Identify which cell holds the provided text, then report its [X, Y] central coordinate. 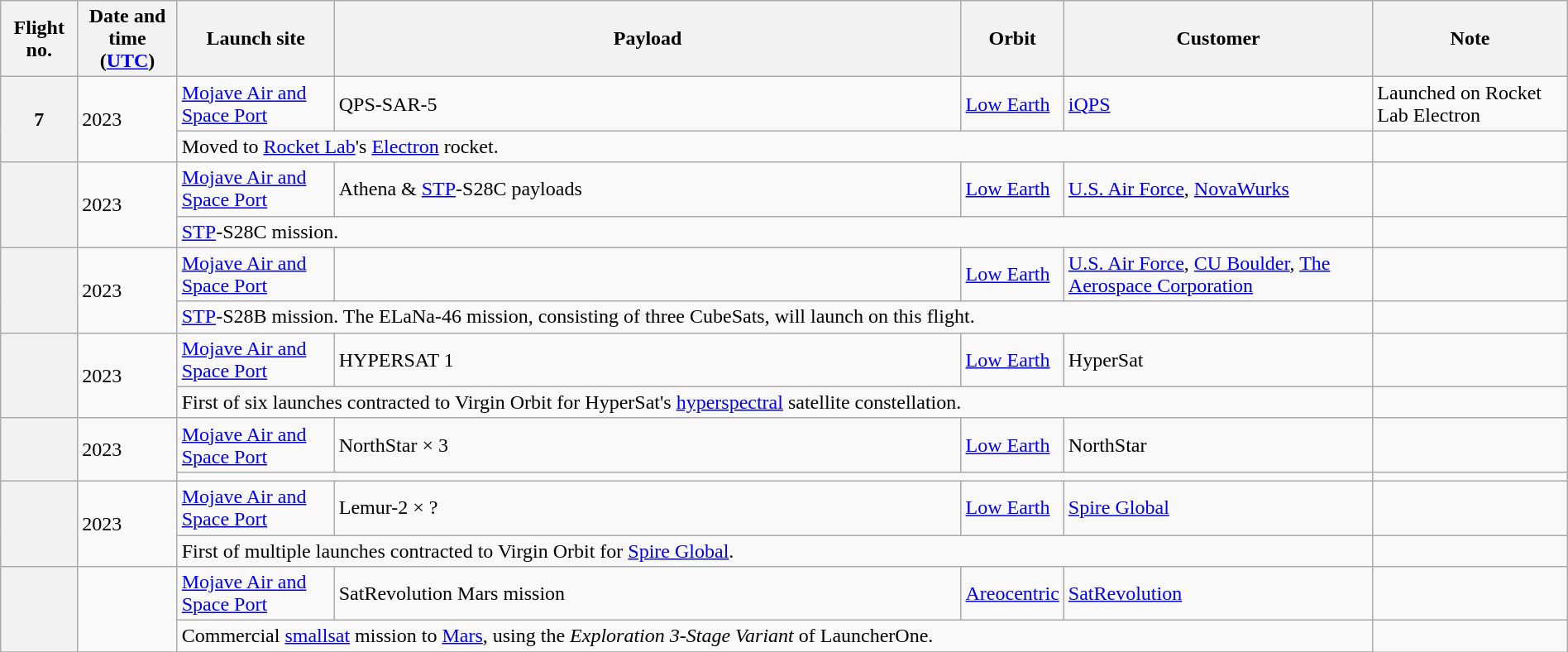
Flight no. [40, 39]
STP-S28B mission. The ELaNa-46 mission, consisting of three CubeSats, will launch on this flight. [775, 317]
HYPERSAT 1 [648, 359]
Spire Global [1218, 508]
Lemur-2 × ? [648, 508]
U.S. Air Force, CU Boulder, The Aerospace Corporation [1218, 275]
Date and time(UTC) [127, 39]
STP-S28C mission. [775, 232]
QPS-SAR-5 [648, 104]
Note [1470, 39]
Moved to Rocket Lab's Electron rocket. [775, 146]
Athena & STP-S28C payloads [648, 189]
Commercial smallsat mission to Mars, using the Exploration 3-Stage Variant of LauncherOne. [775, 636]
7 [40, 119]
Launch site [256, 39]
First of six launches contracted to Virgin Orbit for HyperSat's hyperspectral satellite constellation. [775, 402]
Payload [648, 39]
SatRevolution Mars mission [648, 594]
NorthStar × 3 [648, 445]
NorthStar [1218, 445]
U.S. Air Force, NovaWurks [1218, 189]
Orbit [1012, 39]
Launched on Rocket Lab Electron [1470, 104]
iQPS [1218, 104]
Customer [1218, 39]
First of multiple launches contracted to Virgin Orbit for Spire Global. [775, 550]
Areocentric [1012, 594]
HyperSat [1218, 359]
SatRevolution [1218, 594]
